Scan for the cell matching the given text and deliver its [X, Y] coordinate at center. 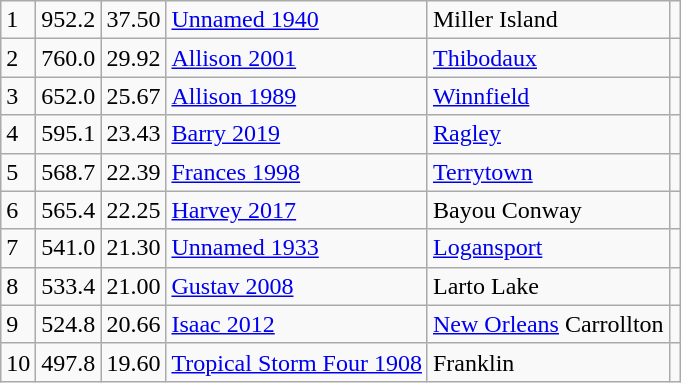
1 [18, 20]
Thibodaux [548, 58]
652.0 [68, 96]
952.2 [68, 20]
23.43 [134, 134]
21.00 [134, 286]
Tropical Storm Four 1908 [297, 362]
6 [18, 210]
Franklin [548, 362]
Unnamed 1940 [297, 20]
Unnamed 1933 [297, 248]
497.8 [68, 362]
Larto Lake [548, 286]
20.66 [134, 324]
8 [18, 286]
4 [18, 134]
Isaac 2012 [297, 324]
Winnfield [548, 96]
22.39 [134, 172]
565.4 [68, 210]
533.4 [68, 286]
21.30 [134, 248]
524.8 [68, 324]
Bayou Conway [548, 210]
New Orleans Carrollton [548, 324]
19.60 [134, 362]
29.92 [134, 58]
22.25 [134, 210]
37.50 [134, 20]
9 [18, 324]
Logansport [548, 248]
Terrytown [548, 172]
595.1 [68, 134]
Ragley [548, 134]
568.7 [68, 172]
10 [18, 362]
Frances 1998 [297, 172]
541.0 [68, 248]
25.67 [134, 96]
2 [18, 58]
5 [18, 172]
Allison 2001 [297, 58]
Allison 1989 [297, 96]
Miller Island [548, 20]
Barry 2019 [297, 134]
Harvey 2017 [297, 210]
7 [18, 248]
Gustav 2008 [297, 286]
760.0 [68, 58]
3 [18, 96]
